Scan for the cell matching the given text and deliver its [X, Y] coordinate at center. 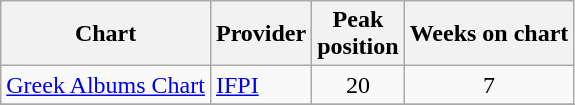
Weeks on chart [489, 34]
IFPI [260, 85]
Provider [260, 34]
7 [489, 85]
Chart [106, 34]
Peakposition [358, 34]
Greek Albums Chart [106, 85]
20 [358, 85]
